Identify which cell holds the provided text, then report its [X, Y] central coordinate. 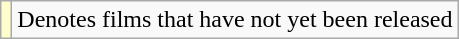
Denotes films that have not yet been released [235, 20]
